Determine the (x, y) coordinate at the center of the cell enclosing the given text.  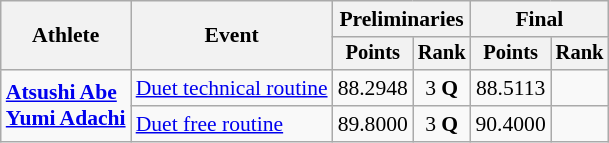
Preliminaries (402, 19)
89.8000 (373, 124)
Duet technical routine (232, 88)
Duet free routine (232, 124)
Event (232, 36)
Final (539, 19)
Atsushi AbeYumi Adachi (66, 106)
Athlete (66, 36)
90.4000 (510, 124)
88.2948 (373, 88)
88.5113 (510, 88)
